Return (x, y) of the center of cell containing provided text 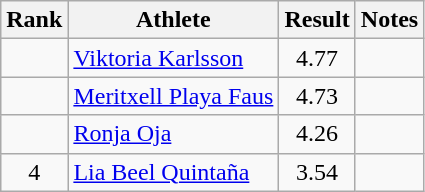
4.77 (317, 58)
Lia Beel Quintaña (174, 172)
4.73 (317, 96)
3.54 (317, 172)
4.26 (317, 134)
Athlete (174, 20)
Viktoria Karlsson (174, 58)
Meritxell Playa Faus (174, 96)
Result (317, 20)
Rank (34, 20)
Ronja Oja (174, 134)
Notes (389, 20)
4 (34, 172)
